Search for the cell housing the specified text and yield its [x, y] center coordinate. 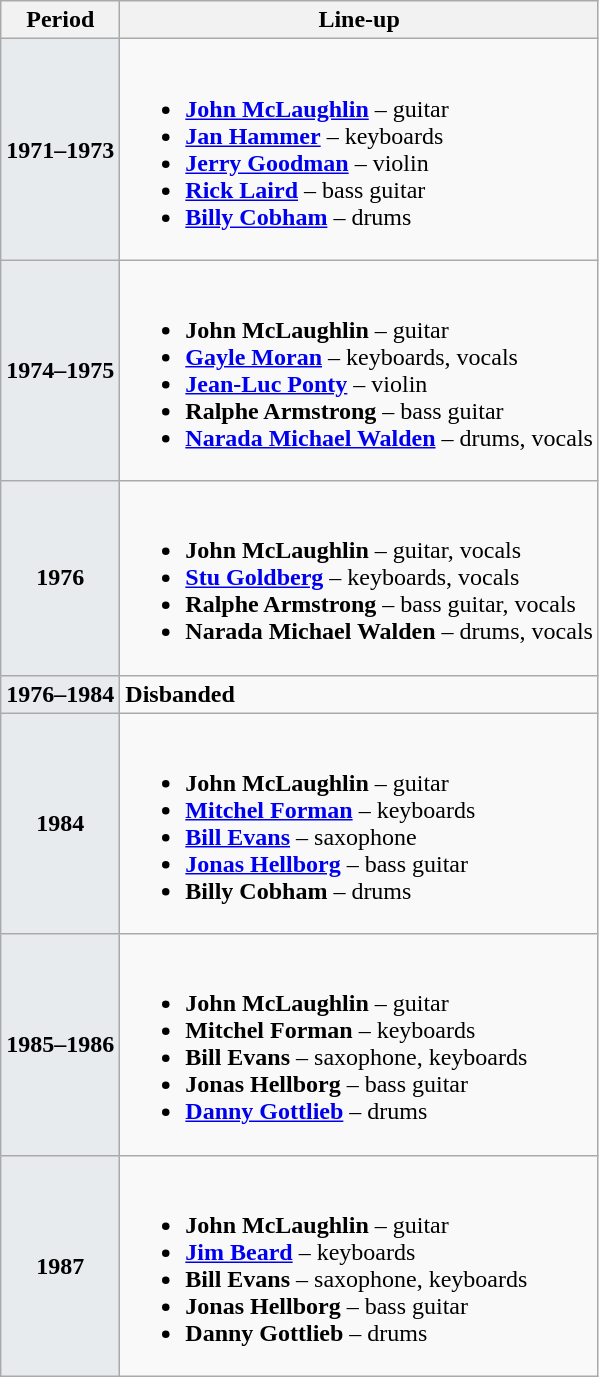
John McLaughlin – guitarJan Hammer – keyboardsJerry Goodman – violinRick Laird – bass guitarBilly Cobham – drums [360, 150]
John McLaughlin – guitar, vocalsStu Goldberg – keyboards, vocalsRalphe Armstrong – bass guitar, vocalsNarada Michael Walden – drums, vocals [360, 578]
John McLaughlin – guitarJim Beard – keyboardsBill Evans – saxophone, keyboardsJonas Hellborg – bass guitarDanny Gottlieb – drums [360, 1266]
1974–1975 [60, 370]
1984 [60, 824]
1976 [60, 578]
1985–1986 [60, 1044]
Line-up [360, 20]
1971–1973 [60, 150]
John McLaughlin – guitarGayle Moran – keyboards, vocalsJean-Luc Ponty – violinRalphe Armstrong – bass guitarNarada Michael Walden – drums, vocals [360, 370]
John McLaughlin – guitarMitchel Forman – keyboardsBill Evans – saxophoneJonas Hellborg – bass guitarBilly Cobham – drums [360, 824]
John McLaughlin – guitarMitchel Forman – keyboardsBill Evans – saxophone, keyboardsJonas Hellborg – bass guitarDanny Gottlieb – drums [360, 1044]
Period [60, 20]
Disbanded [360, 694]
1987 [60, 1266]
1976–1984 [60, 694]
